Pinpoint the cell where the given text exists, returning its [x, y] midpoint coordinate. 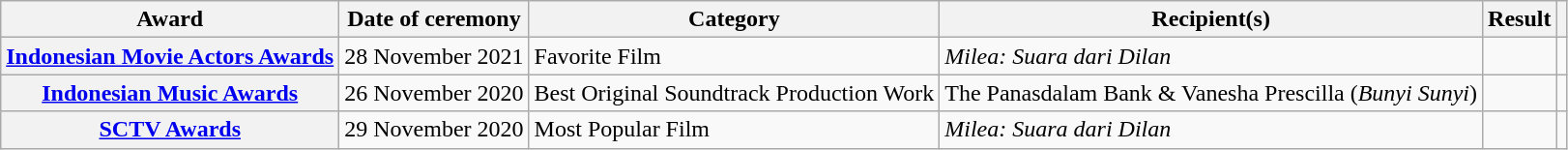
Most Popular Film [735, 130]
Recipient(s) [1211, 19]
SCTV Awards [170, 130]
Award [170, 19]
Indonesian Movie Actors Awards [170, 56]
Indonesian Music Awards [170, 93]
The Panasdalam Bank & Vanesha Prescilla (Bunyi Sunyi) [1211, 93]
28 November 2021 [434, 56]
Favorite Film [735, 56]
Category [735, 19]
Result [1520, 19]
26 November 2020 [434, 93]
Best Original Soundtrack Production Work [735, 93]
Date of ceremony [434, 19]
29 November 2020 [434, 130]
